Extract the [X, Y] coordinate from the center of the cell holding the provided text.  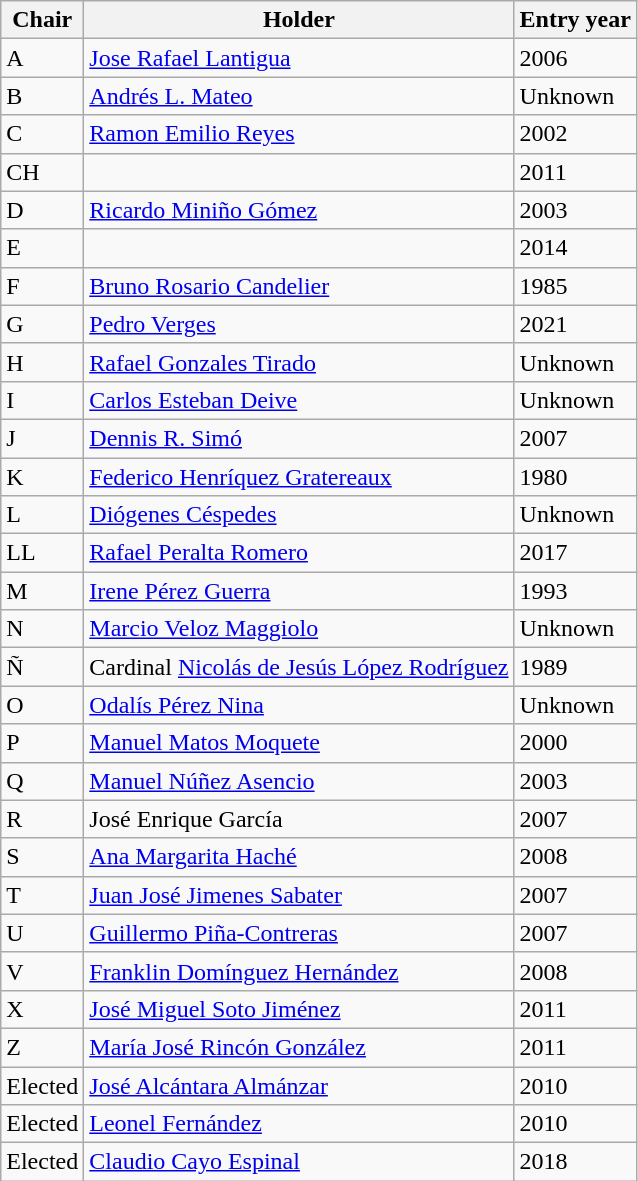
Irene Pérez Guerra [299, 591]
Franklin Domínguez Hernández [299, 971]
Holder [299, 20]
K [42, 477]
Leonel Fernández [299, 1124]
José Enrique García [299, 819]
Jose Rafael Lantigua [299, 58]
T [42, 895]
Bruno Rosario Candelier [299, 286]
X [42, 1009]
Cardinal Nicolás de Jesús López Rodríguez [299, 667]
1993 [575, 591]
Ramon Emilio Reyes [299, 134]
Rafael Peralta Romero [299, 553]
R [42, 819]
Dennis R. Simó [299, 438]
Diógenes Céspedes [299, 515]
U [42, 933]
Chair [42, 20]
C [42, 134]
Ricardo Miniño Gómez [299, 210]
P [42, 743]
Marcio Veloz Maggiolo [299, 629]
D [42, 210]
A [42, 58]
1989 [575, 667]
Manuel Núñez Asencio [299, 781]
Juan José Jimenes Sabater [299, 895]
Federico Henríquez Gratereaux [299, 477]
2018 [575, 1162]
2000 [575, 743]
2017 [575, 553]
Ana Margarita Haché [299, 857]
N [42, 629]
I [42, 400]
2002 [575, 134]
José Miguel Soto Jiménez [299, 1009]
V [42, 971]
1980 [575, 477]
Q [42, 781]
L [42, 515]
María José Rincón González [299, 1047]
Z [42, 1047]
2021 [575, 324]
Rafael Gonzales Tirado [299, 362]
Carlos Esteban Deive [299, 400]
José Alcántara Almánzar [299, 1085]
S [42, 857]
Claudio Cayo Espinal [299, 1162]
O [42, 705]
Odalís Pérez Nina [299, 705]
H [42, 362]
E [42, 248]
Ñ [42, 667]
Andrés L. Mateo [299, 96]
F [42, 286]
M [42, 591]
2006 [575, 58]
2014 [575, 248]
1985 [575, 286]
G [42, 324]
CH [42, 172]
Manuel Matos Moquete [299, 743]
Guillermo Piña-Contreras [299, 933]
Entry year [575, 20]
J [42, 438]
B [42, 96]
LL [42, 553]
Pedro Verges [299, 324]
